Output the (x, y) coordinate of the center of the cell containing the given text.  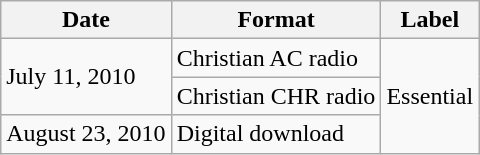
Label (430, 20)
Digital download (276, 134)
Christian AC radio (276, 58)
Format (276, 20)
Essential (430, 96)
July 11, 2010 (86, 77)
August 23, 2010 (86, 134)
Date (86, 20)
Christian CHR radio (276, 96)
